Return [X, Y] of the center of cell containing provided text 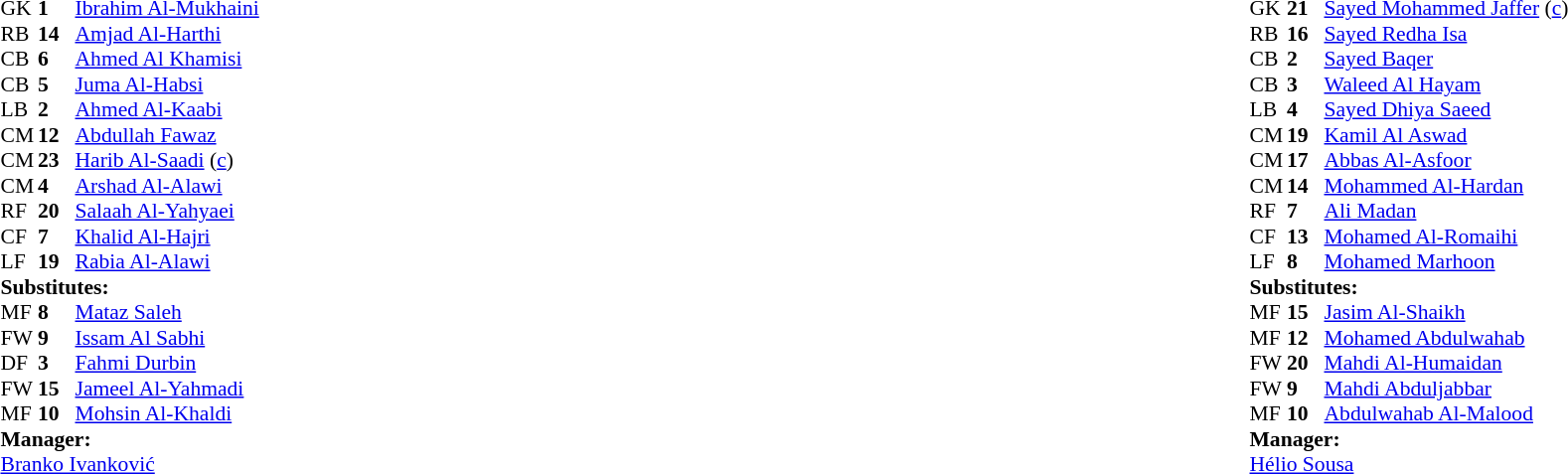
13 [1306, 237]
Khalid Al-Hajri [167, 237]
Sayed Dhiya Saeed [1446, 110]
Kamil Al Aswad [1446, 135]
17 [1306, 160]
5 [57, 84]
Jameel Al-Yahmadi [167, 389]
Mohammed Al-Hardan [1446, 186]
Fahmi Durbin [167, 363]
Rabia Al-Alawi [167, 261]
Arshad Al-Alawi [167, 186]
Mohamed Marhoon [1446, 261]
Sayed Baqer [1446, 59]
Ahmed Al-Kaabi [167, 110]
Issam Al Sabhi [167, 338]
Mahdi Abduljabbar [1446, 389]
Mataz Saleh [167, 313]
Mohamed Abdulwahab [1446, 338]
Sayed Redha Isa [1446, 34]
Mohamed Al-Romaihi [1446, 237]
Ali Madan [1446, 212]
Salaah Al-Yahyaei [167, 212]
Abbas Al-Asfoor [1446, 160]
6 [57, 59]
Waleed Al Hayam [1446, 84]
Abdullah Fawaz [167, 135]
Substitutes: [129, 287]
Juma Al-Habsi [167, 84]
Ahmed Al Khamisi [167, 59]
Abdulwahab Al-Malood [1446, 414]
Amjad Al-Harthi [167, 34]
23 [57, 160]
Mohsin Al-Khaldi [167, 414]
Jasim Al-Shaikh [1446, 313]
Harib Al-Saadi (c) [167, 160]
Mahdi Al-Humaidan [1446, 363]
DF [19, 363]
Manager: [129, 439]
16 [1306, 34]
